Detect which cell encompasses the target text, then output its [x, y] center coordinate. 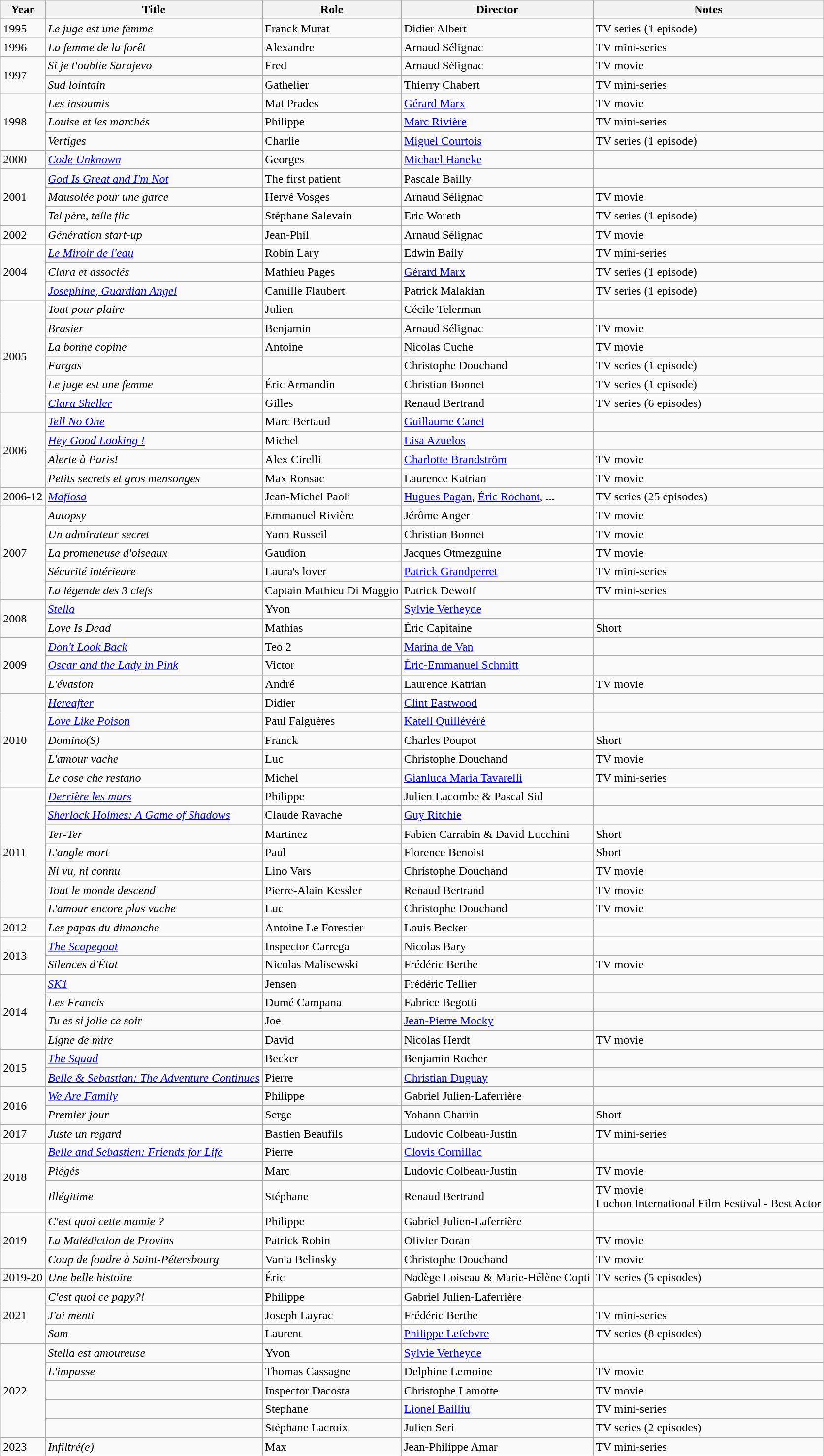
Nicolas Herdt [497, 1040]
2008 [23, 619]
Max [332, 1446]
Coup de foudre à Saint-Pétersbourg [154, 1259]
André [332, 684]
Stella [154, 609]
Code Unknown [154, 159]
Dumé Campana [332, 1002]
TV series (25 episodes) [708, 496]
Florence Benoist [497, 853]
Yohann Charrin [497, 1115]
Michael Haneke [497, 159]
Patrick Robin [332, 1240]
Fabrice Begotti [497, 1002]
Nadège Loiseau & Marie-Hélène Copti [497, 1278]
Petits secrets et gros mensonges [154, 478]
Love Is Dead [154, 628]
Camille Flaubert [332, 291]
Year [23, 10]
Pierre-Alain Kessler [332, 890]
Alerte à Paris! [154, 459]
Marina de Van [497, 647]
Domino(S) [154, 740]
The Squad [154, 1058]
2016 [23, 1105]
Premier jour [154, 1115]
2014 [23, 1012]
Title [154, 10]
Tout pour plaire [154, 310]
La promeneuse d'oiseaux [154, 553]
Gilles [332, 403]
Belle and Sebastien: Friends for Life [154, 1152]
2010 [23, 740]
Infiltré(e) [154, 1446]
Un admirateur secret [154, 534]
Guillaume Canet [497, 422]
Stéphane Lacroix [332, 1427]
We Are Family [154, 1096]
Inspector Dacosta [332, 1390]
Les papas du dimanche [154, 928]
Louise et les marchés [154, 122]
David [332, 1040]
Julien [332, 310]
Clara Sheller [154, 403]
Pascale Bailly [497, 178]
Hereafter [154, 703]
Victor [332, 665]
Joseph Layrac [332, 1315]
Claude Ravache [332, 815]
Alexandre [332, 47]
Philippe Lefebvre [497, 1334]
Lionel Bailliu [497, 1409]
Bastien Beaufils [332, 1133]
Frédéric Tellier [497, 984]
L'impasse [154, 1371]
Stephane [332, 1409]
Oscar and the Lady in Pink [154, 665]
Clovis Cornillac [497, 1152]
L'amour encore plus vache [154, 909]
Paul [332, 853]
Jacques Otmezguine [497, 553]
Delphine Lemoine [497, 1371]
L'amour vache [154, 759]
Le Miroir de l'eau [154, 253]
Mafiosa [154, 496]
Mathieu Pages [332, 272]
Director [497, 10]
La femme de la forêt [154, 47]
Sécurité intérieure [154, 572]
Hervé Vosges [332, 197]
Nicolas Cuche [497, 347]
2021 [23, 1315]
Ni vu, ni connu [154, 871]
Teo 2 [332, 647]
Nicolas Bary [497, 946]
Christian Duguay [497, 1077]
Si je t'oublie Sarajevo [154, 66]
Don't Look Back [154, 647]
Didier Albert [497, 29]
Martinez [332, 834]
Vania Belinsky [332, 1259]
2009 [23, 665]
TV series (8 episodes) [708, 1334]
Patrick Malakian [497, 291]
L'évasion [154, 684]
2012 [23, 928]
C'est quoi cette mamie ? [154, 1222]
Mausolée pour une garce [154, 197]
Jean-Philippe Amar [497, 1446]
Robin Lary [332, 253]
Stella est amoureuse [154, 1353]
Yann Russeil [332, 534]
Clint Eastwood [497, 703]
Stéphane [332, 1197]
1996 [23, 47]
Notes [708, 10]
Becker [332, 1058]
Laura's lover [332, 572]
Stéphane Salevain [332, 216]
TV series (6 episodes) [708, 403]
2011 [23, 852]
2018 [23, 1178]
Éric Capitaine [497, 628]
Eric Woreth [497, 216]
2013 [23, 956]
Génération start-up [154, 235]
Louis Becker [497, 928]
Tel père, telle flic [154, 216]
Jean-Pierre Mocky [497, 1021]
Paul Falguères [332, 721]
Les insoumis [154, 103]
Une belle histoire [154, 1278]
Inspector Carrega [332, 946]
La Malédiction de Provins [154, 1240]
Marc [332, 1171]
Jean-Michel Paoli [332, 496]
Miguel Courtois [497, 141]
Role [332, 10]
Jérôme Anger [497, 515]
Franck Murat [332, 29]
Hey Good Looking ! [154, 440]
Sam [154, 1334]
Le cose che restano [154, 777]
Guy Ritchie [497, 815]
Illégitime [154, 1197]
2001 [23, 197]
1997 [23, 75]
Antoine Le Forestier [332, 928]
Fabien Carrabin & David Lucchini [497, 834]
Ligne de mire [154, 1040]
2002 [23, 235]
Antoine [332, 347]
TV series (5 episodes) [708, 1278]
Didier [332, 703]
2006-12 [23, 496]
Max Ronsac [332, 478]
Piégés [154, 1171]
Gaudion [332, 553]
Hugues Pagan, Éric Rochant, ... [497, 496]
Tout le monde descend [154, 890]
Autopsy [154, 515]
2007 [23, 553]
Emmanuel Rivière [332, 515]
TV movieLuchon International Film Festival - Best Actor [708, 1197]
Brasier [154, 328]
2023 [23, 1446]
Ter-Ter [154, 834]
God Is Great and I'm Not [154, 178]
2019-20 [23, 1278]
2000 [23, 159]
2015 [23, 1068]
Lino Vars [332, 871]
2005 [23, 356]
Fred [332, 66]
J'ai menti [154, 1315]
Captain Mathieu Di Maggio [332, 590]
2006 [23, 450]
Silences d'État [154, 965]
Patrick Dewolf [497, 590]
Charlie [332, 141]
L'angle mort [154, 853]
Marc Rivière [497, 122]
Thomas Cassagne [332, 1371]
Nicolas Malisewski [332, 965]
Thierry Chabert [497, 85]
Gianluca Maria Tavarelli [497, 777]
Edwin Baily [497, 253]
Tu es si jolie ce soir [154, 1021]
Cécile Telerman [497, 310]
TV series (2 episodes) [708, 1427]
The Scapegoat [154, 946]
2017 [23, 1133]
The first patient [332, 178]
Charlotte Brandström [497, 459]
Alex Cirelli [332, 459]
1998 [23, 122]
Éric Armandin [332, 384]
Joe [332, 1021]
Julien Lacombe & Pascal Sid [497, 796]
Mat Prades [332, 103]
La bonne copine [154, 347]
Laurent [332, 1334]
Tell No One [154, 422]
Marc Bertaud [332, 422]
Charles Poupot [497, 740]
2022 [23, 1390]
2019 [23, 1240]
Fargas [154, 366]
Olivier Doran [497, 1240]
Gathelier [332, 85]
Éric-Emmanuel Schmitt [497, 665]
2004 [23, 272]
Julien Seri [497, 1427]
Sherlock Holmes: A Game of Shadows [154, 815]
Mathias [332, 628]
Éric [332, 1278]
Benjamin [332, 328]
Clara et associés [154, 272]
Serge [332, 1115]
Les Francis [154, 1002]
Vertiges [154, 141]
Benjamin Rocher [497, 1058]
SK1 [154, 984]
Sud lointain [154, 85]
Christophe Lamotte [497, 1390]
Lisa Azuelos [497, 440]
1995 [23, 29]
Georges [332, 159]
Patrick Grandperret [497, 572]
Belle & Sebastian: The Adventure Continues [154, 1077]
Love Like Poison [154, 721]
C'est quoi ce papy?! [154, 1297]
La légende des 3 clefs [154, 590]
Derrière les murs [154, 796]
Jensen [332, 984]
Juste un regard [154, 1133]
Josephine, Guardian Angel [154, 291]
Franck [332, 740]
Katell Quillévéré [497, 721]
Jean-Phil [332, 235]
